Return [X, Y] of the center of cell containing provided text 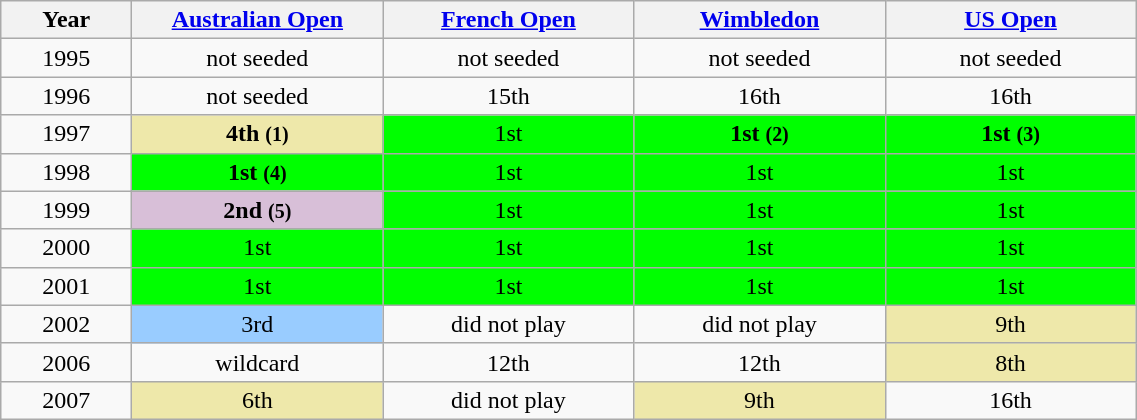
1998 [66, 172]
8th [1010, 362]
4th (1) [258, 134]
2002 [66, 324]
Wimbledon [760, 20]
1996 [66, 96]
wildcard [258, 362]
3rd [258, 324]
1st (3) [1010, 134]
2007 [66, 400]
French Open [508, 20]
1999 [66, 210]
2006 [66, 362]
2nd (5) [258, 210]
15th [508, 96]
6th [258, 400]
Year [66, 20]
1st (4) [258, 172]
1st (2) [760, 134]
2001 [66, 286]
1997 [66, 134]
2000 [66, 248]
Australian Open [258, 20]
US Open [1010, 20]
1995 [66, 58]
